For the text-containing cell, return its midpoint in (X, Y) coordinate format. 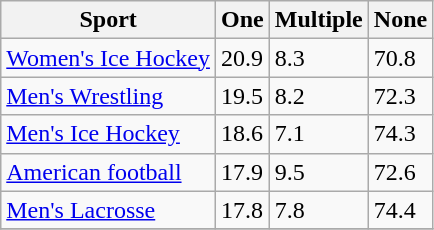
8.3 (318, 58)
17.8 (242, 210)
17.9 (242, 172)
8.2 (318, 96)
7.8 (318, 210)
74.4 (400, 210)
Multiple (318, 20)
20.9 (242, 58)
One (242, 20)
Men's Lacrosse (108, 210)
Men's Ice Hockey (108, 134)
72.3 (400, 96)
7.1 (318, 134)
70.8 (400, 58)
Women's Ice Hockey (108, 58)
18.6 (242, 134)
Sport (108, 20)
72.6 (400, 172)
74.3 (400, 134)
19.5 (242, 96)
None (400, 20)
Men's Wrestling (108, 96)
9.5 (318, 172)
American football (108, 172)
